Identify which cell holds the provided text, then report its (x, y) central coordinate. 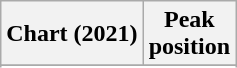
Chart (2021) (72, 34)
Peakposition (189, 34)
